Locate the cell with the specified text and output its (X, Y) center coordinate. 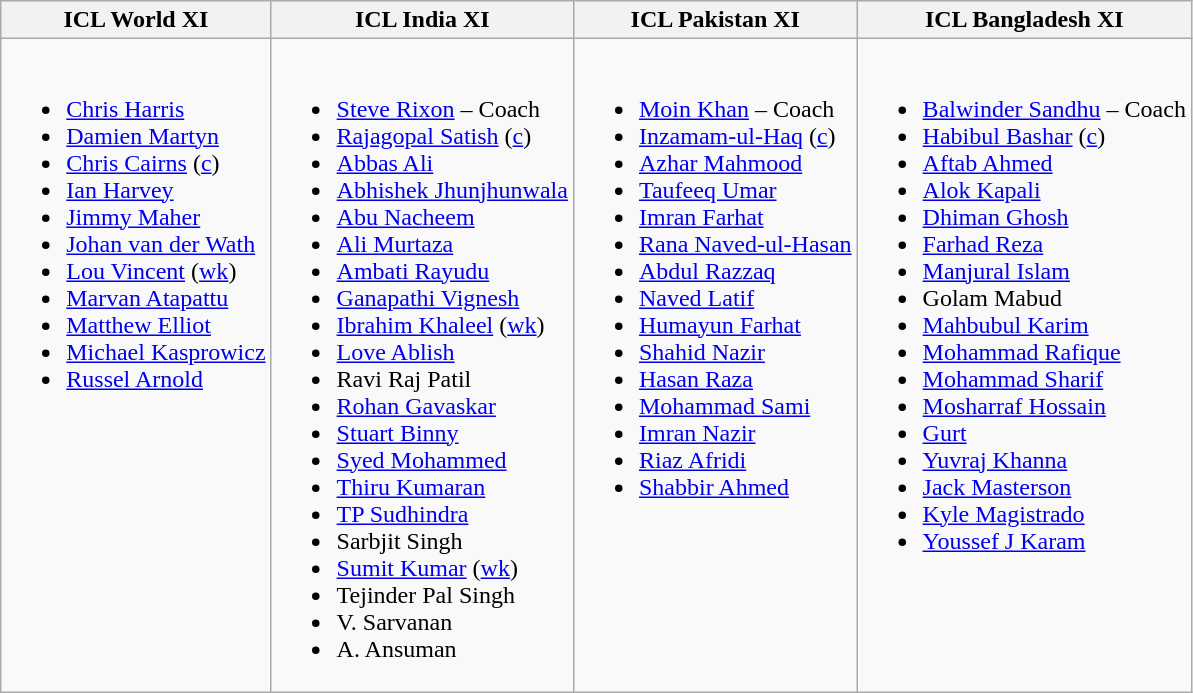
ICL India XI (422, 20)
ICL Bangladesh XI (1024, 20)
ICL Pakistan XI (715, 20)
ICL World XI (136, 20)
